Pinpoint the cell where the given text exists, returning its (X, Y) midpoint coordinate. 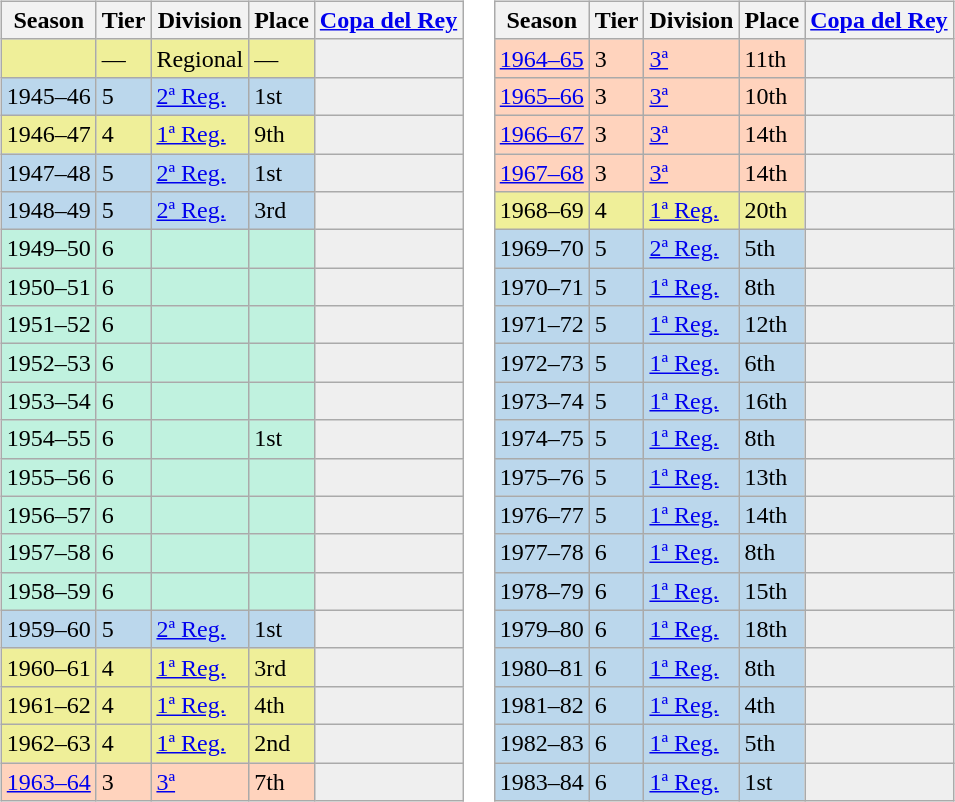
1963–64 (48, 781)
7th (282, 781)
1952–53 (48, 363)
1975–76 (542, 477)
1960–61 (48, 667)
1966–67 (542, 134)
20th (772, 211)
1967–68 (542, 173)
6th (772, 363)
1978–79 (542, 591)
1976–77 (542, 515)
1982–83 (542, 743)
1968–69 (542, 211)
1965–66 (542, 96)
9th (282, 134)
1983–84 (542, 781)
1947–48 (48, 173)
1961–62 (48, 705)
12th (772, 325)
11th (772, 58)
1945–46 (48, 96)
1974–75 (542, 439)
1951–52 (48, 325)
1981–82 (542, 705)
1971–72 (542, 325)
1958–59 (48, 591)
13th (772, 477)
1980–81 (542, 667)
1949–50 (48, 249)
18th (772, 629)
1972–73 (542, 363)
1964–65 (542, 58)
1959–60 (48, 629)
Regional (200, 58)
1970–71 (542, 287)
10th (772, 96)
1973–74 (542, 401)
1957–58 (48, 553)
1979–80 (542, 629)
1969–70 (542, 249)
1953–54 (48, 401)
1950–51 (48, 287)
1954–55 (48, 439)
1955–56 (48, 477)
1962–63 (48, 743)
1948–49 (48, 211)
1956–57 (48, 515)
16th (772, 401)
15th (772, 591)
1946–47 (48, 134)
1977–78 (542, 553)
2nd (282, 743)
